Capture the cell that displays the provided text and extract its (x, y) central coordinate. 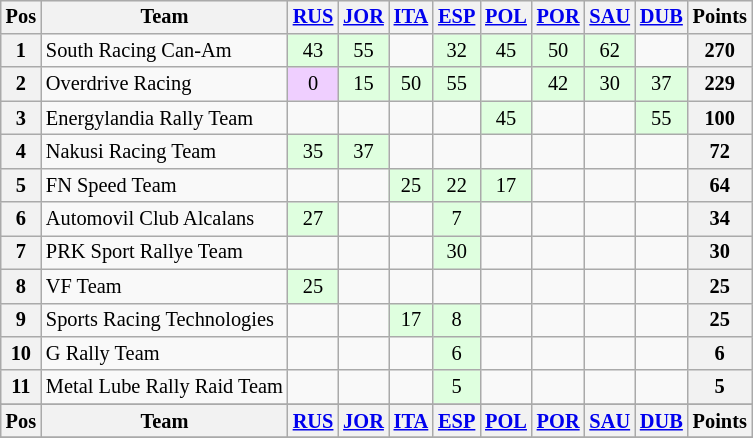
1 (21, 51)
Sports Racing Technologies (164, 320)
10 (21, 354)
Overdrive Racing (164, 84)
22 (456, 185)
11 (21, 387)
42 (558, 84)
9 (21, 320)
South Racing Can-Am (164, 51)
32 (456, 51)
72 (720, 152)
2 (21, 84)
27 (313, 219)
34 (720, 219)
3 (21, 118)
Automovil Club Alcalans (164, 219)
FN Speed Team (164, 185)
270 (720, 51)
Nakusi Racing Team (164, 152)
G Rally Team (164, 354)
100 (720, 118)
64 (720, 185)
15 (363, 84)
VF Team (164, 286)
4 (21, 152)
PRK Sport Rallye Team (164, 253)
0 (313, 84)
43 (313, 51)
229 (720, 84)
62 (609, 51)
Metal Lube Rally Raid Team (164, 387)
35 (313, 152)
Energylandia Rally Team (164, 118)
